Provide the [X, Y] coordinate of the cell's center where the given text is located.  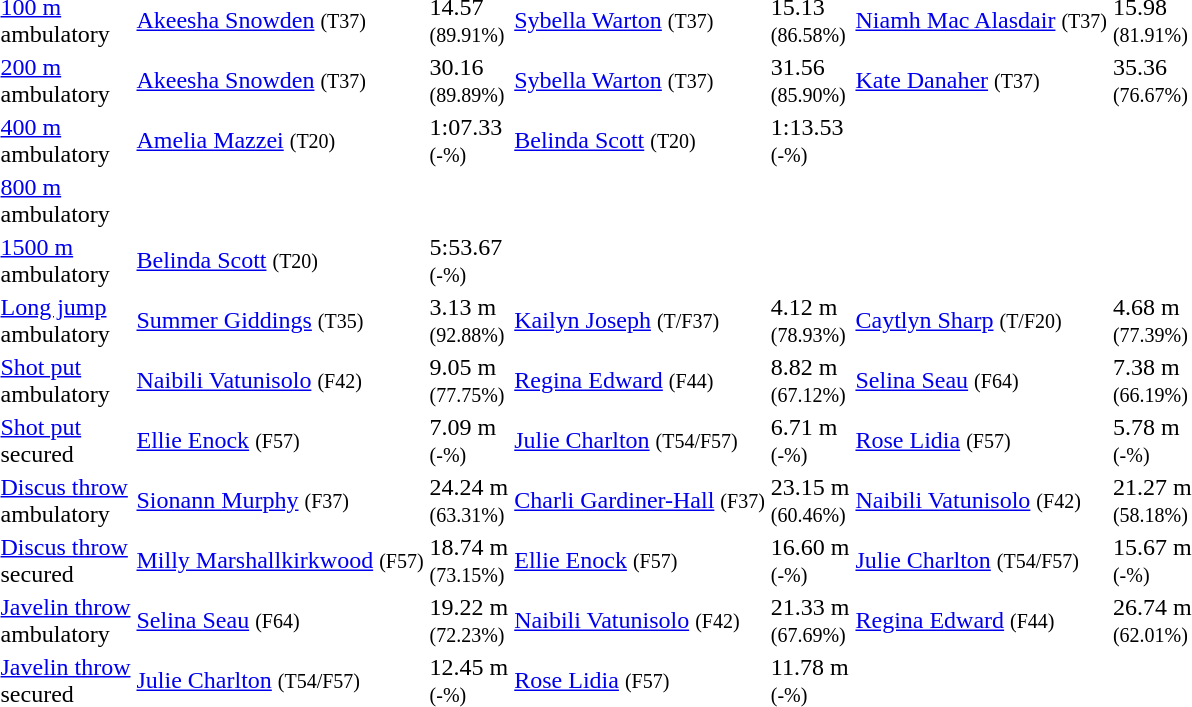
Rose Lidia (F57) [981, 440]
8.82 m (67.12%) [810, 380]
24.24 m (63.31%) [469, 500]
Akeesha Snowden (T37) [280, 80]
19.22 m (72.23%) [469, 620]
1:07.33 (-%) [469, 140]
30.16 (89.89%) [469, 80]
Sionann Murphy (F37) [280, 500]
Amelia Mazzei (T20) [280, 140]
23.15 m (60.46%) [810, 500]
9.05 m (77.75%) [469, 380]
Kate Danaher (T37) [981, 80]
16.60 m (-%) [810, 560]
Milly Marshallkirkwood (F57) [280, 560]
Caytlyn Sharp (T/F20) [981, 320]
Kailyn Joseph (T/F37) [640, 320]
5:53.67 (-%) [469, 260]
Summer Giddings (T35) [280, 320]
Charli Gardiner-Hall (F37) [640, 500]
1:13.53 (-%) [810, 140]
21.33 m (67.69%) [810, 620]
4.12 m (78.93%) [810, 320]
3.13 m (92.88%) [469, 320]
31.56 (85.90%) [810, 80]
7.09 m (-%) [469, 440]
18.74 m (73.15%) [469, 560]
6.71 m (-%) [810, 440]
Sybella Warton (T37) [640, 80]
